Detect which cell encompasses the target text, then output its (x, y) center coordinate. 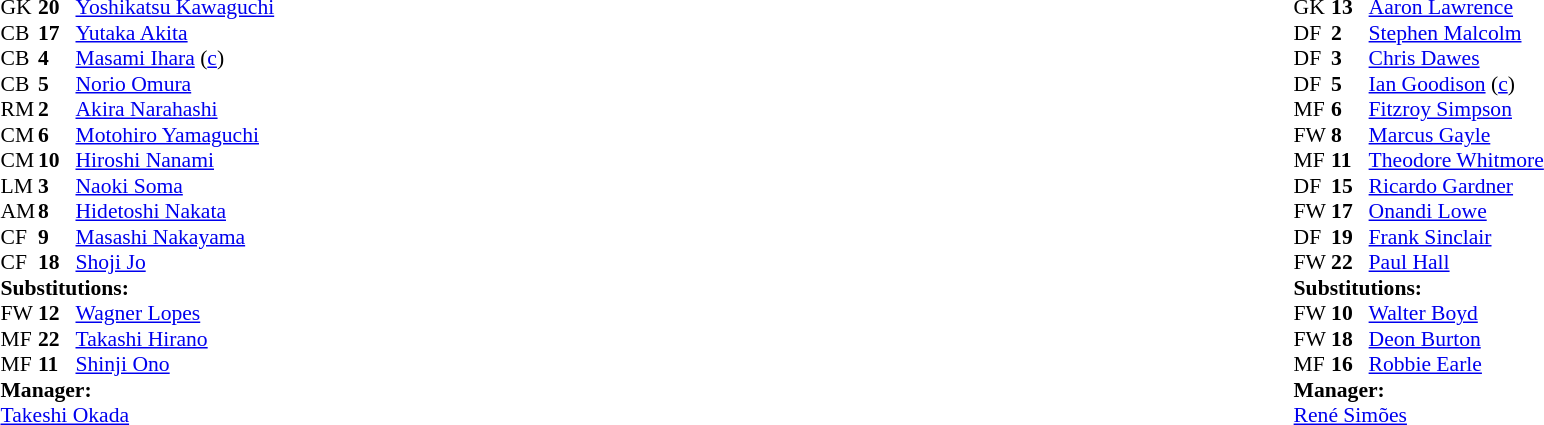
Norio Omura (176, 84)
Shoji Jo (176, 263)
Ricardo Gardner (1456, 186)
15 (1350, 186)
Paul Hall (1456, 263)
Motohiro Yamaguchi (176, 135)
Walter Boyd (1456, 313)
9 (57, 237)
Wagner Lopes (176, 313)
Robbie Earle (1456, 365)
Hiroshi Nanami (176, 161)
LM (19, 186)
Shinji Ono (176, 365)
Masashi Nakayama (176, 237)
Onandi Lowe (1456, 211)
4 (57, 59)
Ian Goodison (c) (1456, 84)
Chris Dawes (1456, 59)
Yutaka Akita (176, 33)
Fitzroy Simpson (1456, 109)
Frank Sinclair (1456, 237)
Stephen Malcolm (1456, 33)
19 (1350, 237)
12 (57, 313)
Deon Burton (1456, 339)
Akira Narahashi (176, 109)
Theodore Whitmore (1456, 161)
Masami Ihara (c) (176, 59)
Takashi Hirano (176, 339)
16 (1350, 365)
Hidetoshi Nakata (176, 211)
AM (19, 211)
Naoki Soma (176, 186)
Marcus Gayle (1456, 135)
RM (19, 109)
